Detect which cell encompasses the target text, then output its (X, Y) center coordinate. 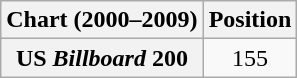
US Billboard 200 (102, 58)
155 (250, 58)
Chart (2000–2009) (102, 20)
Position (250, 20)
